From the cell containing the given text, extract its center point as [X, Y] coordinate. 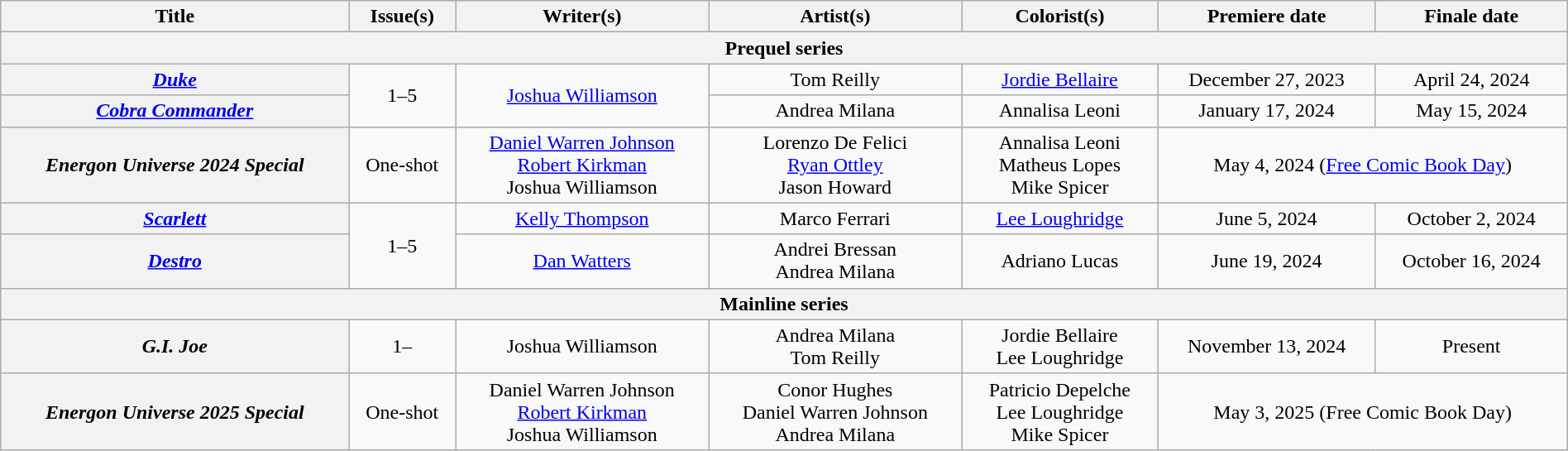
November 13, 2024 [1267, 346]
May 4, 2024 (Free Comic Book Day) [1363, 165]
Adriano Lucas [1060, 261]
Dan Watters [582, 261]
Premiere date [1267, 17]
Present [1471, 346]
1– [402, 346]
Artist(s) [835, 17]
Jordie BellaireLee Loughridge [1060, 346]
Mainline series [784, 304]
Kelly Thompson [582, 218]
Energon Universe 2024 Special [175, 165]
Andrei BressanAndrea Milana [835, 261]
Issue(s) [402, 17]
Patricio DepelcheLee LoughridgeMike Spicer [1060, 411]
January 17, 2024 [1267, 111]
Jordie Bellaire [1060, 79]
Lee Loughridge [1060, 218]
Andrea MilanaTom Reilly [835, 346]
April 24, 2024 [1471, 79]
Writer(s) [582, 17]
G.I. Joe [175, 346]
Energon Universe 2025 Special [175, 411]
Scarlett [175, 218]
Duke [175, 79]
June 5, 2024 [1267, 218]
Prequel series [784, 48]
Title [175, 17]
Destro [175, 261]
June 19, 2024 [1267, 261]
Cobra Commander [175, 111]
October 16, 2024 [1471, 261]
Conor HughesDaniel Warren JohnsonAndrea Milana [835, 411]
Annalisa LeoniMatheus LopesMike Spicer [1060, 165]
October 2, 2024 [1471, 218]
Annalisa Leoni [1060, 111]
Finale date [1471, 17]
May 3, 2025 (Free Comic Book Day) [1363, 411]
Lorenzo De FeliciRyan OttleyJason Howard [835, 165]
Tom Reilly [835, 79]
May 15, 2024 [1471, 111]
Marco Ferrari [835, 218]
Andrea Milana [835, 111]
December 27, 2023 [1267, 79]
Colorist(s) [1060, 17]
